Scan for the cell matching the given text and deliver its (x, y) coordinate at center. 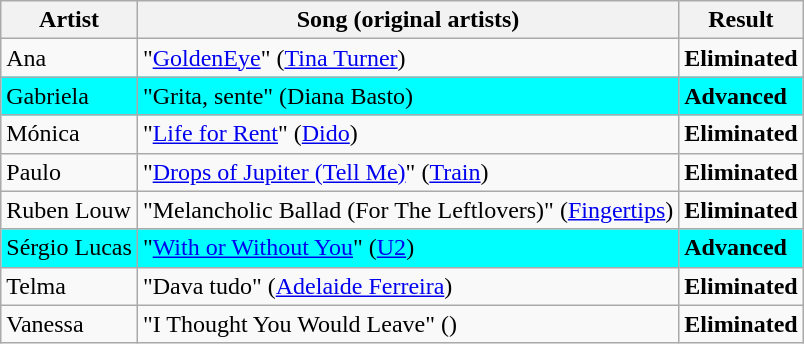
"Grita, sente" (Diana Basto) (408, 96)
Sérgio Lucas (70, 248)
"Dava tudo" (Adelaide Ferreira) (408, 286)
Artist (70, 20)
Vanessa (70, 324)
Result (741, 20)
Ana (70, 58)
Mónica (70, 134)
"GoldenEye" (Tina Turner) (408, 58)
"I Thought You Would Leave" () (408, 324)
Ruben Louw (70, 210)
Gabriela (70, 96)
Telma (70, 286)
"Drops of Jupiter (Tell Me)" (Train) (408, 172)
"Life for Rent" (Dido) (408, 134)
Paulo (70, 172)
"Melancholic Ballad (For The Leftlovers)" (Fingertips) (408, 210)
"With or Without You" (U2) (408, 248)
Song (original artists) (408, 20)
